Determine the [X, Y] coordinate at the center of the cell enclosing the given text.  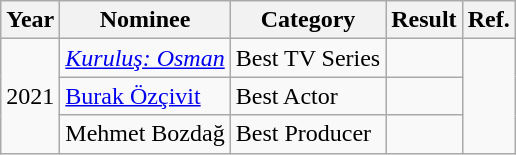
Result [424, 20]
Kuruluş: Osman [145, 58]
Best TV Series [308, 58]
Best Producer [308, 134]
Category [308, 20]
2021 [30, 96]
Nominee [145, 20]
Mehmet Bozdağ [145, 134]
Best Actor [308, 96]
Burak Özçivit [145, 96]
Year [30, 20]
Ref. [488, 20]
